From the cell containing the given text, extract its center point as (x, y) coordinate. 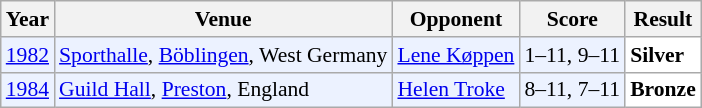
Sporthalle, Böblingen, West Germany (223, 55)
Guild Hall, Preston, England (223, 90)
Score (572, 19)
8–11, 7–11 (572, 90)
Result (663, 19)
Venue (223, 19)
Bronze (663, 90)
1–11, 9–11 (572, 55)
Opponent (456, 19)
Year (28, 19)
Lene Køppen (456, 55)
1984 (28, 90)
Helen Troke (456, 90)
Silver (663, 55)
1982 (28, 55)
